Pinpoint the cell where the given text exists, returning its [X, Y] midpoint coordinate. 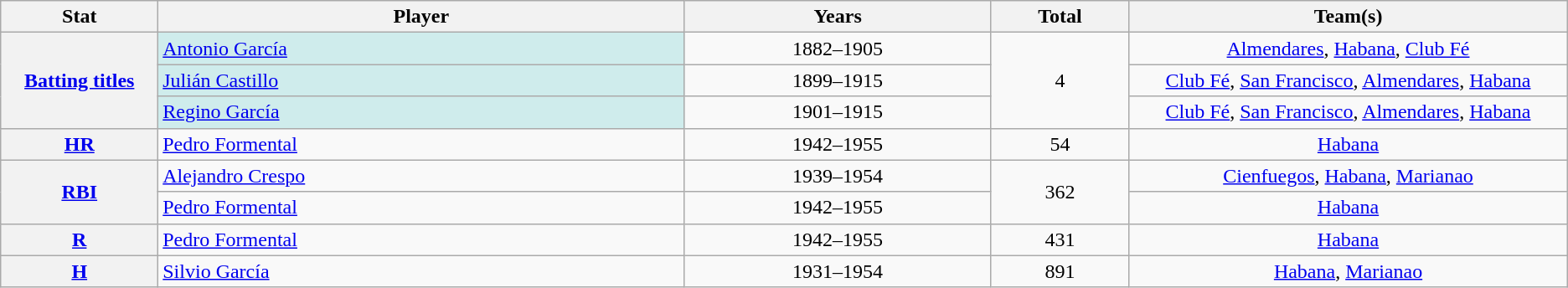
362 [1060, 192]
Habana, Marianao [1349, 271]
Stat [80, 17]
Total [1060, 17]
R [80, 239]
Alejandro Crespo [421, 176]
Julián Castillo [421, 80]
Years [838, 17]
1899–1915 [838, 80]
Player [421, 17]
431 [1060, 239]
Cienfuegos, Habana, Marianao [1349, 176]
HR [80, 144]
891 [1060, 271]
1901–1915 [838, 112]
Batting titles [80, 80]
Regino García [421, 112]
H [80, 271]
4 [1060, 80]
1931–1954 [838, 271]
1939–1954 [838, 176]
RBI [80, 192]
Team(s) [1349, 17]
Silvio García [421, 271]
Antonio García [421, 49]
Almendares, Habana, Club Fé [1349, 49]
54 [1060, 144]
1882–1905 [838, 49]
